Return the [x, y] coordinate for the center point of the cell that contains the specified text.  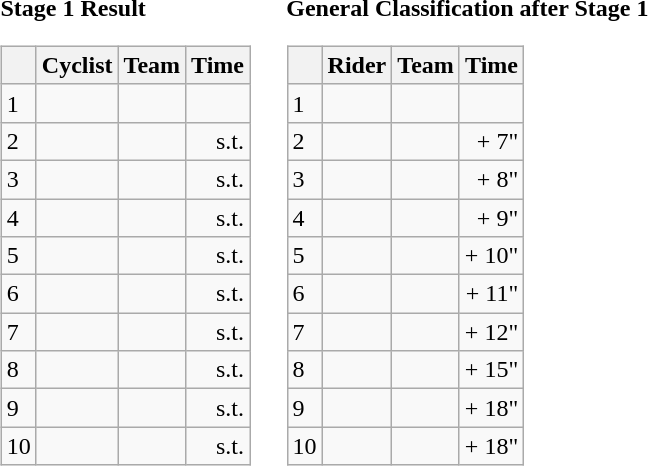
+ 7" [491, 141]
+ 11" [491, 294]
+ 12" [491, 332]
+ 10" [491, 256]
Cyclist [77, 65]
+ 8" [491, 179]
+ 15" [491, 370]
+ 9" [491, 217]
Rider [357, 65]
